Search for the cell housing the specified text and yield its [X, Y] center coordinate. 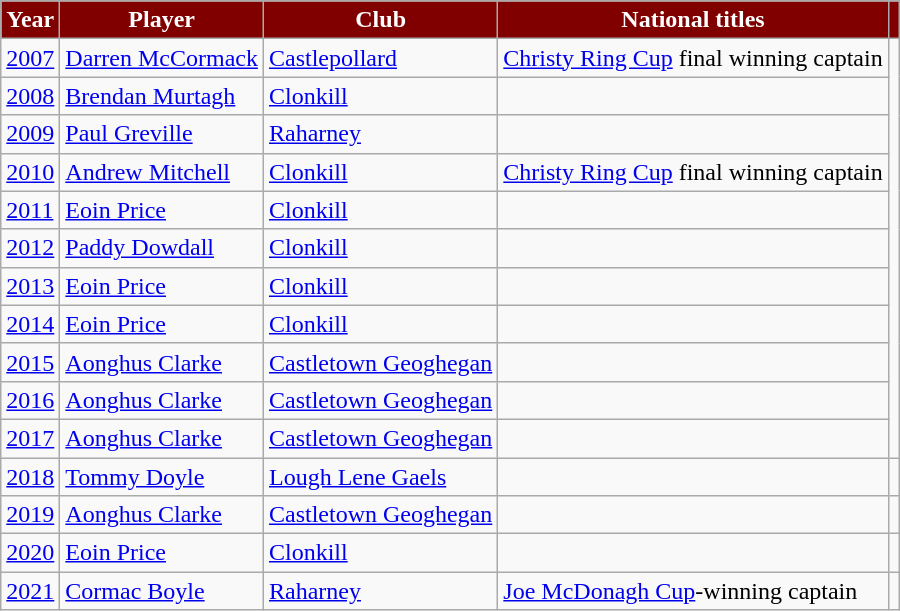
Paul Greville [162, 134]
2012 [30, 248]
Lough Lene Gaels [380, 477]
2016 [30, 400]
2007 [30, 58]
2017 [30, 438]
2010 [30, 172]
2014 [30, 324]
Tommy Doyle [162, 477]
2008 [30, 96]
Castlepollard [380, 58]
2020 [30, 553]
2011 [30, 210]
Club [380, 20]
Player [162, 20]
2009 [30, 134]
Brendan Murtagh [162, 96]
Andrew Mitchell [162, 172]
Joe McDonagh Cup-winning captain [693, 591]
2018 [30, 477]
National titles [693, 20]
Year [30, 20]
2019 [30, 515]
Paddy Dowdall [162, 248]
Cormac Boyle [162, 591]
2015 [30, 362]
2013 [30, 286]
2021 [30, 591]
Darren McCormack [162, 58]
